Provide the (X, Y) coordinate of the cell's center where the given text is located.  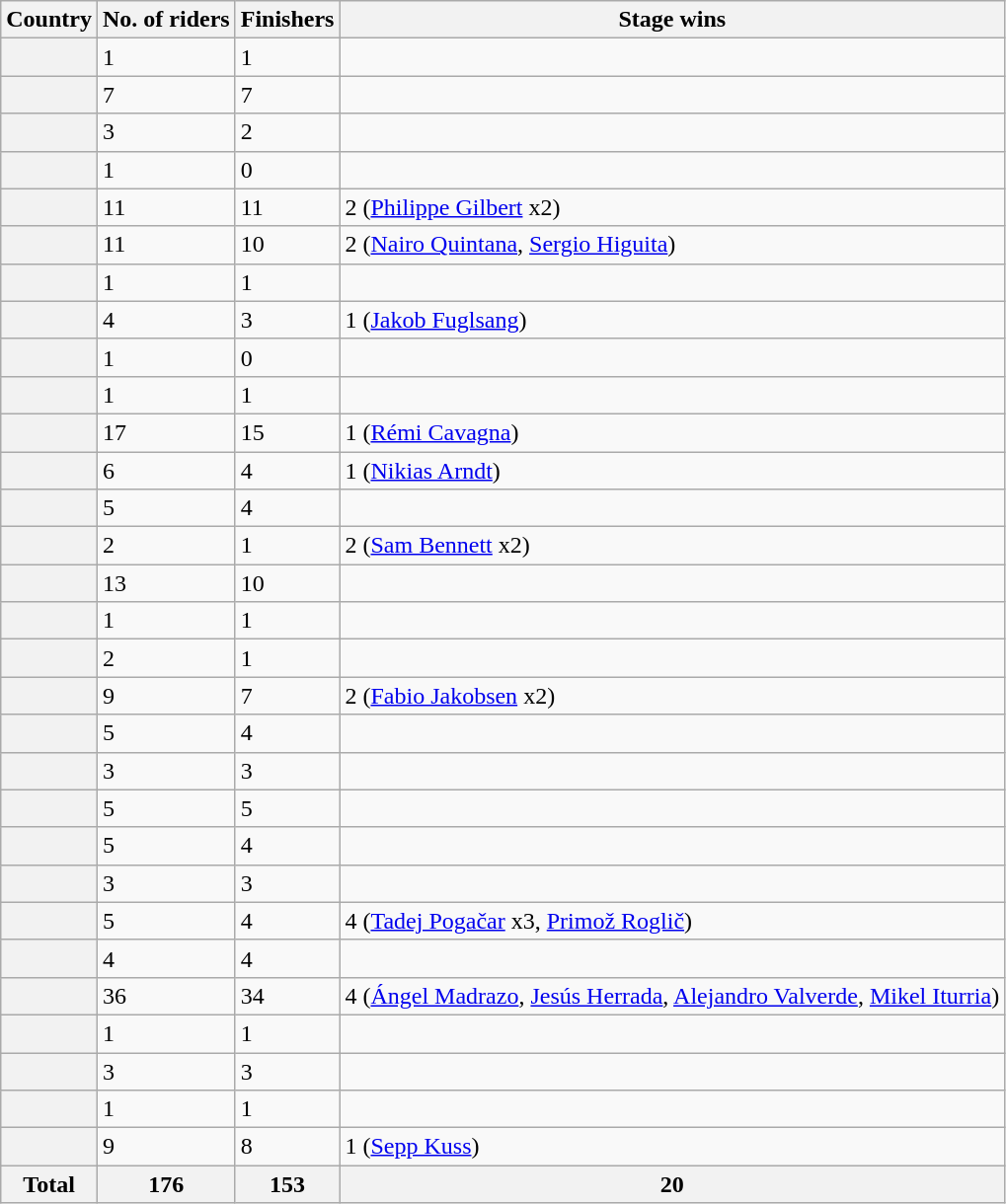
176 (166, 1184)
1 (Sepp Kuss) (672, 1147)
No. of riders (166, 20)
153 (287, 1184)
Stage wins (672, 20)
2 (Nairo Quintana, Sergio Higuita) (672, 245)
36 (166, 996)
15 (287, 432)
34 (287, 996)
17 (166, 432)
8 (287, 1147)
1 (Rémi Cavagna) (672, 432)
2 (Philippe Gilbert x2) (672, 207)
6 (166, 471)
4 (Tadej Pogačar x3, Primož Roglič) (672, 921)
Total (49, 1184)
2 (Fabio Jakobsen x2) (672, 696)
2 (Sam Bennett x2) (672, 546)
Finishers (287, 20)
13 (166, 583)
20 (672, 1184)
1 (Nikias Arndt) (672, 471)
4 (Ángel Madrazo, Jesús Herrada, Alejandro Valverde, Mikel Iturria) (672, 996)
Country (49, 20)
1 (Jakob Fuglsang) (672, 320)
